Find where the given text appears and provide that cell's center as [X, Y] coordinate. 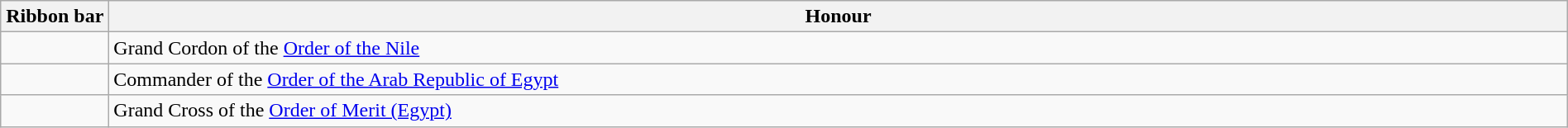
Grand Cross of the Order of Merit (Egypt) [839, 111]
Honour [839, 17]
Commander of the Order of the Arab Republic of Egypt [839, 79]
Ribbon bar [55, 17]
Grand Cordon of the Order of the Nile [839, 48]
